Return (X, Y) of the center of cell containing provided text 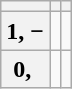
1, − (26, 31)
0, (26, 69)
